For the text-containing cell, return its midpoint in (X, Y) coordinate format. 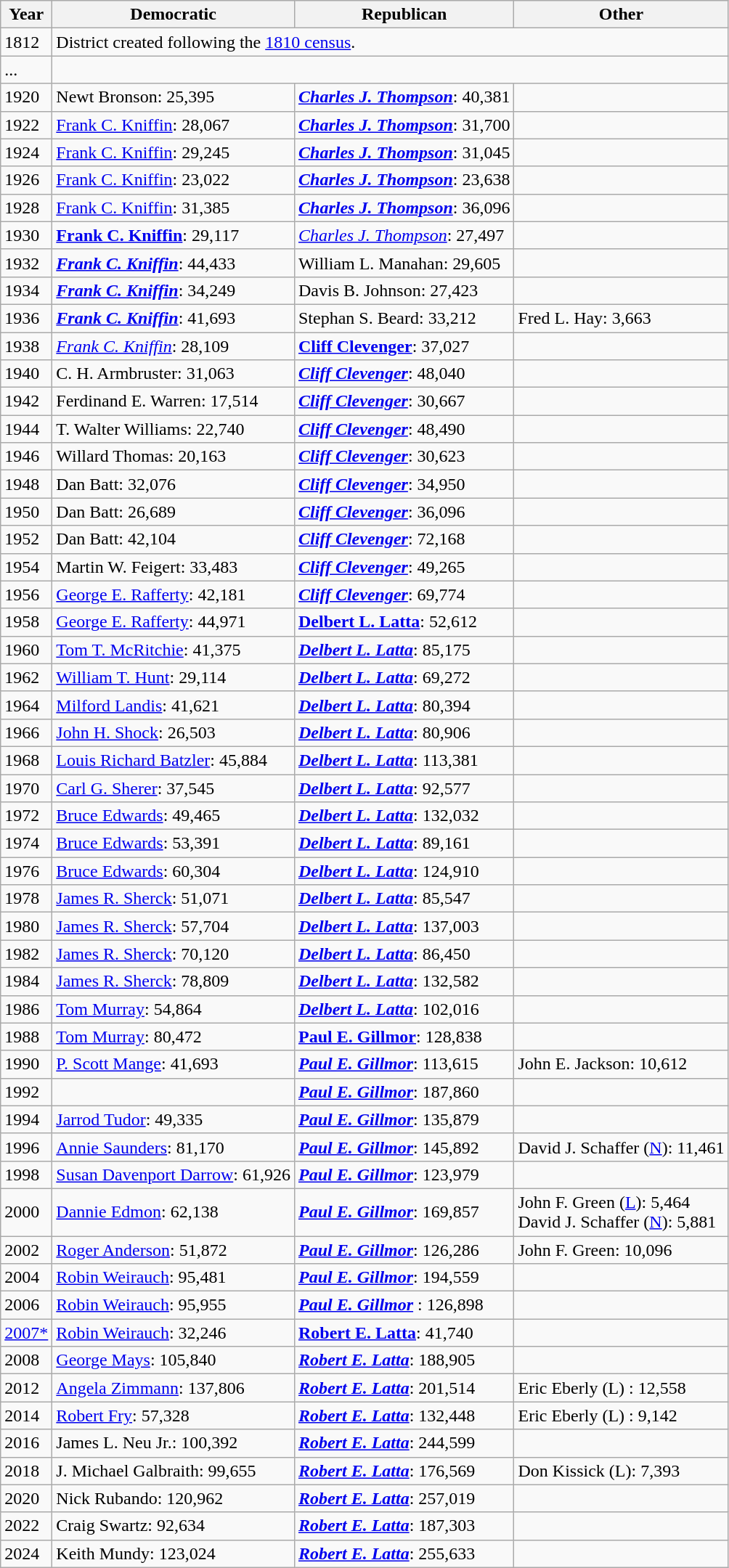
1932 (26, 263)
1940 (26, 374)
Charles J. Thompson: 40,381 (404, 97)
George E. Rafferty: 44,971 (174, 622)
1936 (26, 318)
Carl G. Sherer: 37,545 (174, 788)
Delbert L. Latta: 132,032 (404, 816)
... (26, 70)
Nick Rubando: 120,962 (174, 1498)
Dan Batt: 42,104 (174, 539)
P. Scott Mange: 41,693 (174, 1064)
Dan Batt: 32,076 (174, 484)
Cliff Clevenger: 72,168 (404, 539)
Fred L. Hay: 3,663 (622, 318)
Paul E. Gillmor: 169,857 (404, 1212)
1958 (26, 622)
Robert E. Latta: 41,740 (404, 1333)
1812 (26, 42)
2002 (26, 1249)
Martin W. Feigert: 33,483 (174, 567)
James R. Sherck: 57,704 (174, 926)
1950 (26, 512)
Paul E. Gillmor: 126,286 (404, 1249)
1944 (26, 429)
Frank C. Kniffin: 28,067 (174, 125)
Delbert L. Latta: 52,612 (404, 622)
J. Michael Galbraith: 99,655 (174, 1471)
2018 (26, 1471)
Robert E. Latta: 132,448 (404, 1416)
Cliff Clevenger: 37,027 (404, 346)
1962 (26, 677)
1986 (26, 1009)
1976 (26, 871)
1980 (26, 926)
1938 (26, 346)
Cliff Clevenger: 48,040 (404, 374)
1960 (26, 650)
Paul E. Gillmor: 128,838 (404, 1037)
Keith Mundy: 123,024 (174, 1553)
Don Kissick (L): 7,393 (622, 1471)
2016 (26, 1443)
2012 (26, 1388)
Dan Batt: 26,689 (174, 512)
1990 (26, 1064)
1946 (26, 457)
Charles J. Thompson: 36,096 (404, 208)
1964 (26, 705)
Delbert L. Latta: 80,906 (404, 732)
1998 (26, 1175)
Delbert L. Latta: 92,577 (404, 788)
Republican (404, 15)
1972 (26, 816)
Cliff Clevenger: 36,096 (404, 512)
Robin Weirauch: 95,955 (174, 1305)
Cliff Clevenger: 34,950 (404, 484)
2020 (26, 1498)
Jarrod Tudor: 49,335 (174, 1119)
Tom Murray: 54,864 (174, 1009)
Angela Zimmann: 137,806 (174, 1388)
William L. Manahan: 29,605 (404, 263)
Robert E. Latta: 255,633 (404, 1553)
Paul E. Gillmor: 113,615 (404, 1064)
1926 (26, 180)
John H. Shock: 26,503 (174, 732)
Frank C. Kniffin: 34,249 (174, 290)
1966 (26, 732)
James R. Sherck: 51,071 (174, 899)
Robert E. Latta: 257,019 (404, 1498)
Cliff Clevenger: 30,623 (404, 457)
Delbert L. Latta: 137,003 (404, 926)
Other (622, 15)
Frank C. Kniffin: 29,117 (174, 235)
Charles J. Thompson: 31,700 (404, 125)
Roger Anderson: 51,872 (174, 1249)
1992 (26, 1092)
Delbert L. Latta: 89,161 (404, 844)
Robert E. Latta: 201,514 (404, 1388)
Frank C. Kniffin: 41,693 (174, 318)
1942 (26, 401)
Cliff Clevenger: 69,774 (404, 595)
2004 (26, 1278)
1970 (26, 788)
Bruce Edwards: 49,465 (174, 816)
Frank C. Kniffin: 31,385 (174, 208)
Tom T. McRitchie: 41,375 (174, 650)
David J. Schaffer (N): 11,461 (622, 1147)
Cliff Clevenger: 49,265 (404, 567)
Bruce Edwards: 60,304 (174, 871)
2024 (26, 1553)
1978 (26, 899)
Democratic (174, 15)
John F. Green (L): 5,464David J. Schaffer (N): 5,881 (622, 1212)
Paul E. Gillmor: 123,979 (404, 1175)
Delbert L. Latta: 113,381 (404, 760)
Delbert L. Latta: 69,272 (404, 677)
Paul E. Gillmor: 145,892 (404, 1147)
1954 (26, 567)
Frank C. Kniffin: 44,433 (174, 263)
Eric Eberly (L) : 12,558 (622, 1388)
Delbert L. Latta: 80,394 (404, 705)
Davis B. Johnson: 27,423 (404, 290)
Robert E. Latta: 187,303 (404, 1526)
Paul E. Gillmor: 135,879 (404, 1119)
District created following the 1810 census. (391, 42)
Susan Davenport Darrow: 61,926 (174, 1175)
Robert E. Latta: 244,599 (404, 1443)
George Mays: 105,840 (174, 1360)
Stephan S. Beard: 33,212 (404, 318)
Willard Thomas: 20,163 (174, 457)
2006 (26, 1305)
Robert E. Latta: 188,905 (404, 1360)
Paul E. Gillmor: 187,860 (404, 1092)
1924 (26, 152)
Bruce Edwards: 53,391 (174, 844)
Newt Bronson: 25,395 (174, 97)
1988 (26, 1037)
2022 (26, 1526)
John F. Green: 10,096 (622, 1249)
1952 (26, 539)
Year (26, 15)
Robin Weirauch: 95,481 (174, 1278)
Cliff Clevenger: 30,667 (404, 401)
Delbert L. Latta: 86,450 (404, 954)
1948 (26, 484)
Craig Swartz: 92,634 (174, 1526)
1982 (26, 954)
2000 (26, 1212)
T. Walter Williams: 22,740 (174, 429)
1984 (26, 981)
1922 (26, 125)
Robert E. Latta: 176,569 (404, 1471)
1928 (26, 208)
C. H. Armbruster: 31,063 (174, 374)
Louis Richard Batzler: 45,884 (174, 760)
Charles J. Thompson: 27,497 (404, 235)
James R. Sherck: 78,809 (174, 981)
1934 (26, 290)
Charles J. Thompson: 31,045 (404, 152)
Delbert L. Latta: 85,175 (404, 650)
Delbert L. Latta: 85,547 (404, 899)
2007* (26, 1333)
Delbert L. Latta: 124,910 (404, 871)
Robert Fry: 57,328 (174, 1416)
Frank C. Kniffin: 28,109 (174, 346)
Charles J. Thompson: 23,638 (404, 180)
George E. Rafferty: 42,181 (174, 595)
Milford Landis: 41,621 (174, 705)
Frank C. Kniffin: 29,245 (174, 152)
John E. Jackson: 10,612 (622, 1064)
Robin Weirauch: 32,246 (174, 1333)
Ferdinand E. Warren: 17,514 (174, 401)
Paul E. Gillmor: 194,559 (404, 1278)
2008 (26, 1360)
1956 (26, 595)
Cliff Clevenger: 48,490 (404, 429)
1968 (26, 760)
James R. Sherck: 70,120 (174, 954)
Eric Eberly (L) : 9,142 (622, 1416)
1994 (26, 1119)
1996 (26, 1147)
1974 (26, 844)
Delbert L. Latta: 132,582 (404, 981)
William T. Hunt: 29,114 (174, 677)
Frank C. Kniffin: 23,022 (174, 180)
Delbert L. Latta: 102,016 (404, 1009)
1920 (26, 97)
Dannie Edmon: 62,138 (174, 1212)
2014 (26, 1416)
Paul E. Gillmor : 126,898 (404, 1305)
1930 (26, 235)
Tom Murray: 80,472 (174, 1037)
James L. Neu Jr.: 100,392 (174, 1443)
Annie Saunders: 81,170 (174, 1147)
